Find where the given text appears and provide that cell's center as [x, y] coordinate. 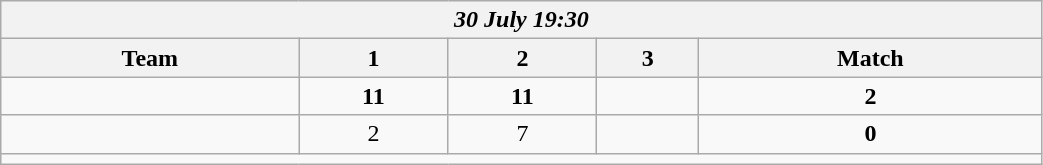
7 [522, 134]
1 [374, 58]
0 [870, 134]
3 [648, 58]
30 July 19:30 [522, 20]
Team [150, 58]
Match [870, 58]
